Capture the cell that displays the provided text and extract its (X, Y) central coordinate. 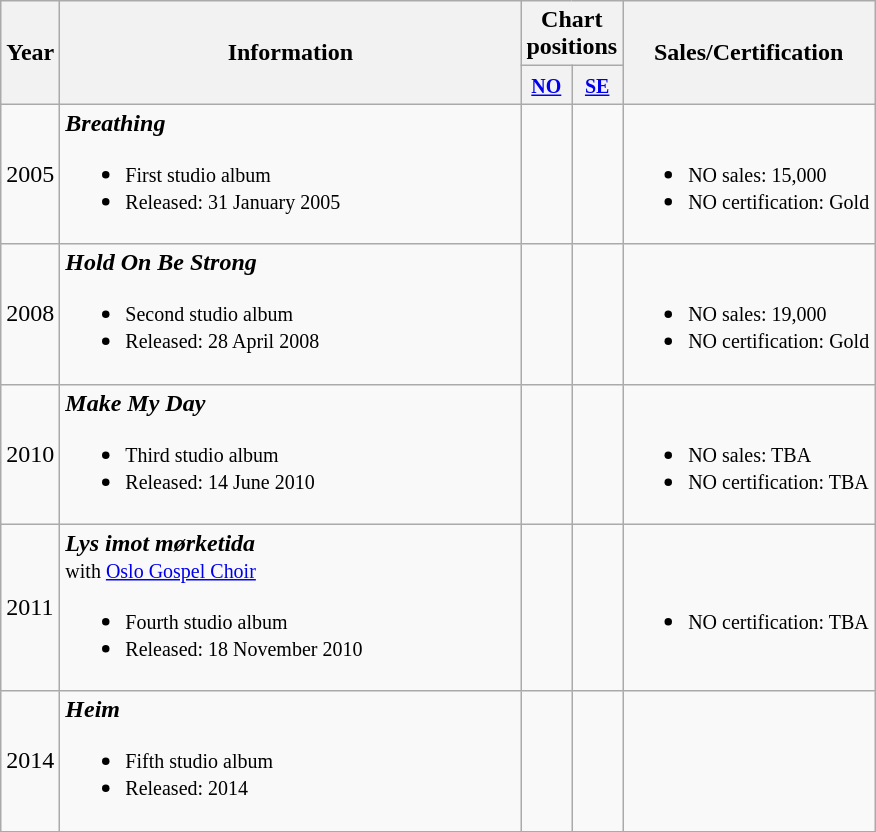
Information (290, 52)
HeimFifth studio albumReleased: 2014 (290, 761)
Lys imot mørketidawith Oslo Gospel ChoirFourth studio albumReleased: 18 November 2010 (290, 608)
BreathingFirst studio albumReleased: 31 January 2005 (290, 174)
NO (546, 85)
2010 (30, 454)
2011 (30, 608)
2005 (30, 174)
2008 (30, 314)
NO sales: TBA NO certification: TBA (749, 454)
2014 (30, 761)
Sales/Certification (749, 52)
SE (598, 85)
Hold On Be StrongSecond studio albumReleased: 28 April 2008 (290, 314)
NO certification: TBA (749, 608)
Chart positions (572, 34)
NO sales: 15,000 NO certification: Gold (749, 174)
Year (30, 52)
Make My DayThird studio albumReleased: 14 June 2010 (290, 454)
NO sales: 19,000 NO certification: Gold (749, 314)
